Return (X, Y) of the center of cell containing provided text 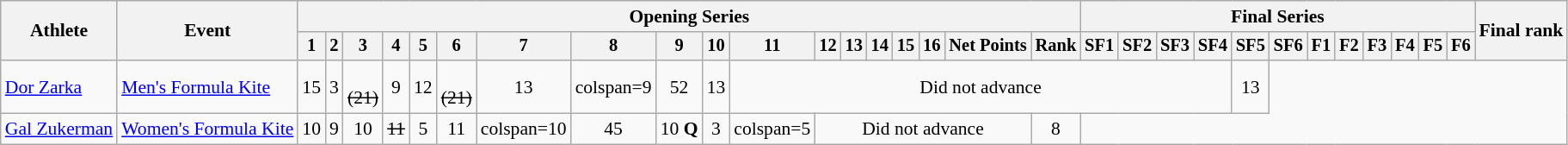
45 (614, 129)
SF2 (1137, 47)
SF3 (1175, 47)
52 (679, 86)
Rank (1056, 47)
F5 (1433, 47)
14 (880, 47)
10 Q (679, 129)
16 (932, 47)
F4 (1405, 47)
F1 (1321, 47)
F3 (1377, 47)
SF5 (1251, 47)
6 (457, 47)
colspan=5 (772, 129)
Opening Series (689, 16)
colspan=10 (524, 129)
2 (334, 47)
SF4 (1213, 47)
Final rank (1522, 31)
Final Series (1277, 16)
Women's Formula Kite (207, 129)
Men's Formula Kite (207, 86)
Net Points (987, 47)
Dor Zarka (58, 86)
SF6 (1288, 47)
colspan=9 (614, 86)
4 (396, 47)
Event (207, 31)
1 (311, 47)
SF1 (1099, 47)
Athlete (58, 31)
F6 (1460, 47)
Gal Zukerman (58, 129)
7 (524, 47)
F2 (1349, 47)
